Capture the cell that displays the provided text and extract its [X, Y] central coordinate. 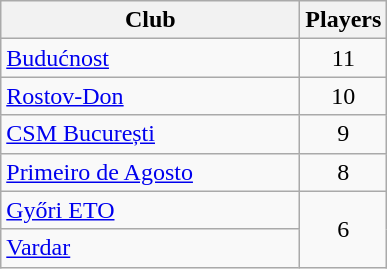
11 [344, 58]
CSM București [150, 134]
Vardar [150, 248]
Club [150, 20]
Players [344, 20]
Rostov-Don [150, 96]
Győri ETO [150, 210]
Budućnost [150, 58]
9 [344, 134]
Primeiro de Agosto [150, 172]
6 [344, 229]
10 [344, 96]
8 [344, 172]
